Search for the cell housing the specified text and yield its (x, y) center coordinate. 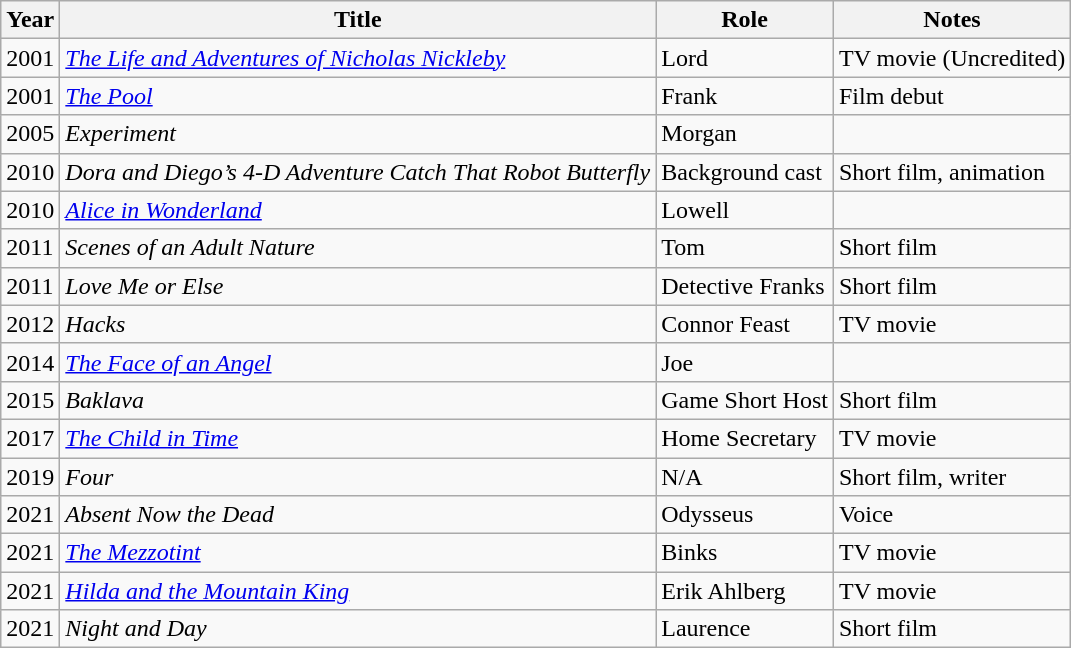
2019 (30, 477)
Background cast (745, 172)
The Life and Adventures of Nicholas Nickleby (358, 58)
Alice in Wonderland (358, 210)
2017 (30, 438)
Short film, animation (952, 172)
Dora and Diego’s 4-D Adventure Catch That Robot Butterfly (358, 172)
Short film, writer (952, 477)
The Pool (358, 96)
Baklava (358, 400)
The Face of an Angel (358, 362)
Absent Now the Dead (358, 515)
Voice (952, 515)
Tom (745, 248)
Year (30, 20)
Scenes of an Adult Nature (358, 248)
Hilda and the Mountain King (358, 591)
Notes (952, 20)
2005 (30, 134)
2014 (30, 362)
Frank (745, 96)
N/A (745, 477)
Night and Day (358, 629)
Lord (745, 58)
Game Short Host (745, 400)
Hacks (358, 324)
2015 (30, 400)
The Child in Time (358, 438)
Lowell (745, 210)
Laurence (745, 629)
Experiment (358, 134)
Love Me or Else (358, 286)
Film debut (952, 96)
Title (358, 20)
The Mezzotint (358, 553)
Erik Ahlberg (745, 591)
Four (358, 477)
2012 (30, 324)
TV movie (Uncredited) (952, 58)
Morgan (745, 134)
Role (745, 20)
Binks (745, 553)
Odysseus (745, 515)
Connor Feast (745, 324)
Home Secretary (745, 438)
Detective Franks (745, 286)
Joe (745, 362)
